Return the (x, y) coordinate for the center point of the cell that contains the specified text.  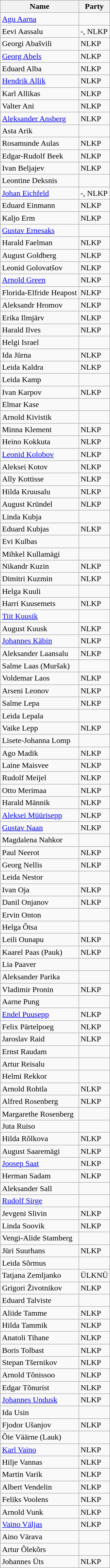
Dimitri Kuzmin (40, 579)
Hendrik Allik (40, 81)
Endel Puusepp (40, 1014)
Helga Kuuli (40, 591)
Name (40, 7)
Vaino Väljas (40, 1524)
Jüri Suurhans (40, 1251)
Salme Lepa (40, 703)
Joosep Saat (40, 1164)
Leida Kamp (40, 380)
Aleksander Parika (40, 977)
Artur Õlekõrs (40, 1549)
Vengi-Alide Stamberg (40, 1238)
Rudolf Sirge (40, 1201)
Boris Tolbast (40, 1350)
Herman Sadam (40, 1176)
Martin Varik (40, 1475)
Leontine Deksnis (40, 181)
Mihkel Kullamägi (40, 554)
August Kuusk (40, 629)
Harri Kuusemets (40, 604)
Harald Ilves (40, 330)
Edgar Tõnurist (40, 1388)
Jevgeni Slivin (40, 1213)
Karl Vaino (40, 1450)
Eduard Alba (40, 69)
August Goldberg (40, 255)
Eduard Kubjas (40, 529)
Felix Pärtelpoeg (40, 1027)
Tiit Kuusik (40, 616)
Eduard Einmann (40, 206)
Stepan Tšernikov (40, 1363)
Arseni Leonov (40, 691)
August Saaremägi (40, 1151)
Gustav Naan (40, 828)
Johannes Üts (40, 1562)
Valter Ani (40, 106)
Lia Paaver (40, 965)
Ernst Raudam (40, 1052)
Linda Soovik (40, 1226)
Laine Maisvee (40, 766)
Voldemar Laos (40, 678)
Leonid Kolobov (40, 454)
Alfred Rosenberg (40, 1101)
Leida Sõrmus (40, 1263)
Arnold Rohtla (40, 1089)
Magdalena Nahkor (40, 840)
Ida Usin (40, 1412)
Johan Eichfeld (40, 193)
Gustav Ernesaks (40, 230)
Arnold Tõnissoo (40, 1375)
Otto Merimaa (40, 790)
Asta Arik (40, 131)
Eduard Talviste (40, 1300)
Aleksander Laansalu (40, 653)
Helmi Rekkor (40, 1076)
Feliks Voolens (40, 1499)
Lisete-Johanna Lomp (40, 740)
Arnold Kivistik (40, 417)
Helga Õtsa (40, 927)
Hilda Tammik (40, 1325)
Aleksander Ansberg (40, 118)
Aleksandr Hromov (40, 305)
Salme Laas (Muršak) (40, 666)
Jaroslav Raid (40, 1039)
Juta Ruiso (40, 1126)
Ivan Karpov (40, 392)
Ago Madik (40, 753)
Vladimir Pronin (40, 989)
Edgar-Rudolf Beek (40, 156)
Georg Abels (40, 56)
Elmar Kase (40, 405)
Karl Allikas (40, 93)
Grigori Životnikov (40, 1288)
Agu Aarna (40, 19)
August Kründel (40, 504)
Florida-Elfride Heapost (40, 293)
Helgi Israel (40, 342)
Paul Neerot (40, 852)
Hilje Vannas (40, 1462)
Leida Lepala (40, 716)
Evi Kulbas (40, 541)
Margarethe Rosenberg (40, 1114)
Aliide Tamme (40, 1313)
Johannes Undusk (40, 1400)
Leili Ounapu (40, 939)
Tatjana Zemljanko (40, 1275)
Rudolf Meijel (40, 778)
Harald Männik (40, 803)
Kaljo Erm (40, 218)
Albert Vendelin (40, 1487)
Aarne Pung (40, 1002)
Ivan Beljajev (40, 168)
Leonid Golovatšov (40, 268)
Aleksei Kotov (40, 467)
Anatoli Tihane (40, 1338)
Hilda Kruusalu (40, 492)
Georg Nellis (40, 865)
Nikandr Kuzin (40, 566)
Johannes Käbin (40, 641)
Minna Klement (40, 430)
Aino Värava (40, 1537)
Ivan Oja (40, 890)
Fjodor Ušanjov (40, 1425)
Party (94, 7)
Leida Kaldra (40, 367)
Georgi Abašvili (40, 44)
Aleksander Sall (40, 1189)
Harald Faelman (40, 243)
Artur Reisalu (40, 1064)
Arnold Green (40, 280)
Aleksei Müürisepp (40, 815)
Eevi Aassalu (40, 31)
Õie Väärne (Lauk) (40, 1437)
Vaike Lepp (40, 728)
Hilda Rõlkova (40, 1138)
Ally Kottisse (40, 479)
Heino Kokkuta (40, 442)
Rosamunde Aulas (40, 143)
Linda Kubja (40, 516)
ÜLKNÜ (94, 1275)
Ida Jürna (40, 355)
Ervin Onton (40, 915)
Leida Nestor (40, 877)
Danil Onjanov (40, 902)
Arnold Vunk (40, 1512)
Erika Ilmjärv (40, 317)
Kaarel Paas (Pauk) (40, 952)
